Locate the cell with the specified text and output its [x, y] center coordinate. 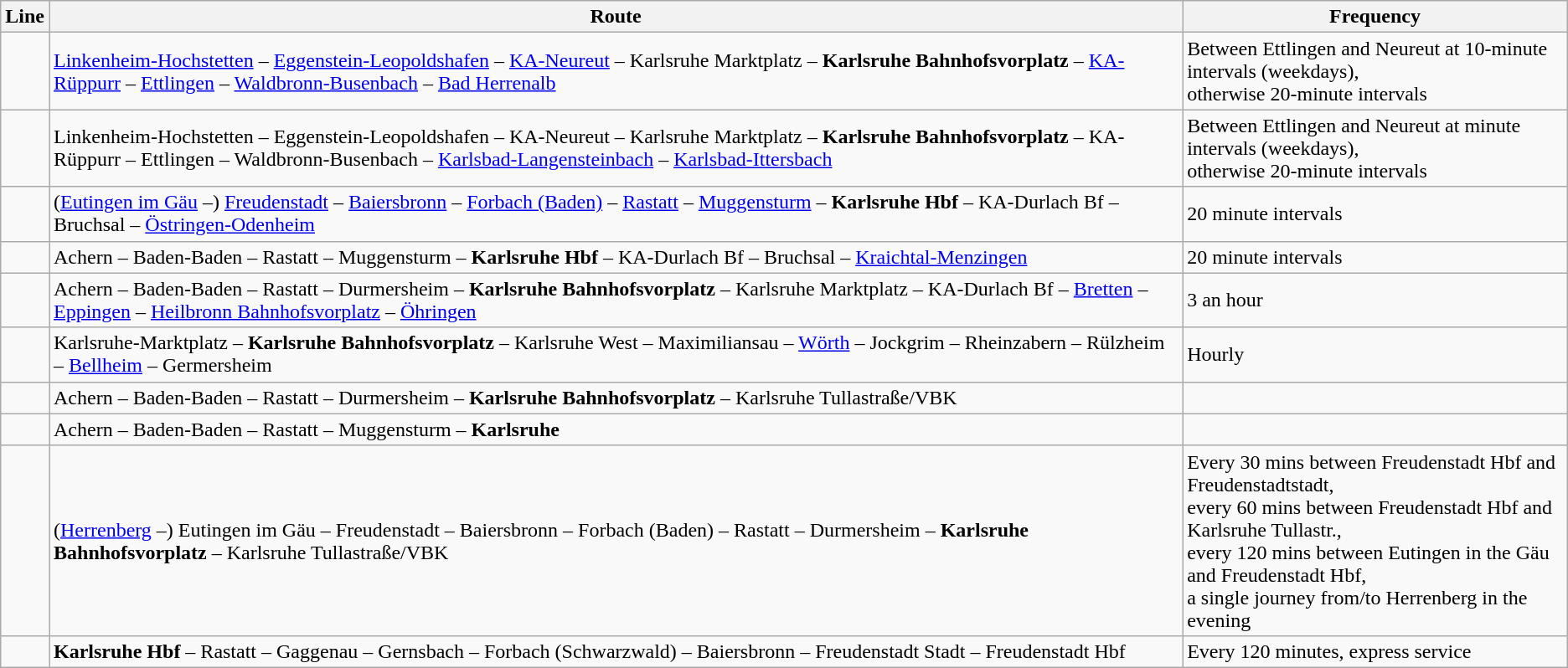
Line [25, 17]
Between Ettlingen and Neureut at minute intervals (weekdays),otherwise 20-minute intervals [1375, 148]
Karlsruhe Hbf – Rastatt – Gaggenau – Gernsbach – Forbach (Schwarzwald) – Baiersbronn – Freudenstadt Stadt – Freudenstadt Hbf [615, 651]
Between Ettlingen and Neureut at 10-minute intervals (weekdays),otherwise 20-minute intervals [1375, 71]
Frequency [1375, 17]
Route [615, 17]
Every 120 minutes, express service [1375, 651]
Achern – Baden-Baden – Rastatt – Durmersheim – Karlsruhe Bahnhofsvorplatz – Karlsruhe Tullastraße/VBK [615, 398]
3 an hour [1375, 300]
Achern – Baden-Baden – Rastatt – Muggensturm – Karlsruhe Hbf – KA-Durlach Bf – Bruchsal – Kraichtal-Menzingen [615, 257]
Achern – Baden-Baden – Rastatt – Muggensturm – Karlsruhe [615, 429]
Hourly [1375, 355]
